Extract the [X, Y] coordinate from the center of the cell holding the provided text.  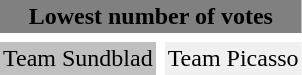
Team Picasso [234, 58]
Team Sundblad [78, 58]
Lowest number of votes [151, 16]
